Provide the (x, y) coordinate of the cell's center where the given text is located.  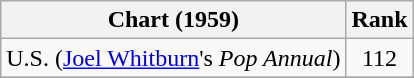
Chart (1959) (174, 20)
U.S. (Joel Whitburn's Pop Annual) (174, 58)
112 (380, 58)
Rank (380, 20)
